Determine the (X, Y) coordinate at the center of the cell enclosing the given text.  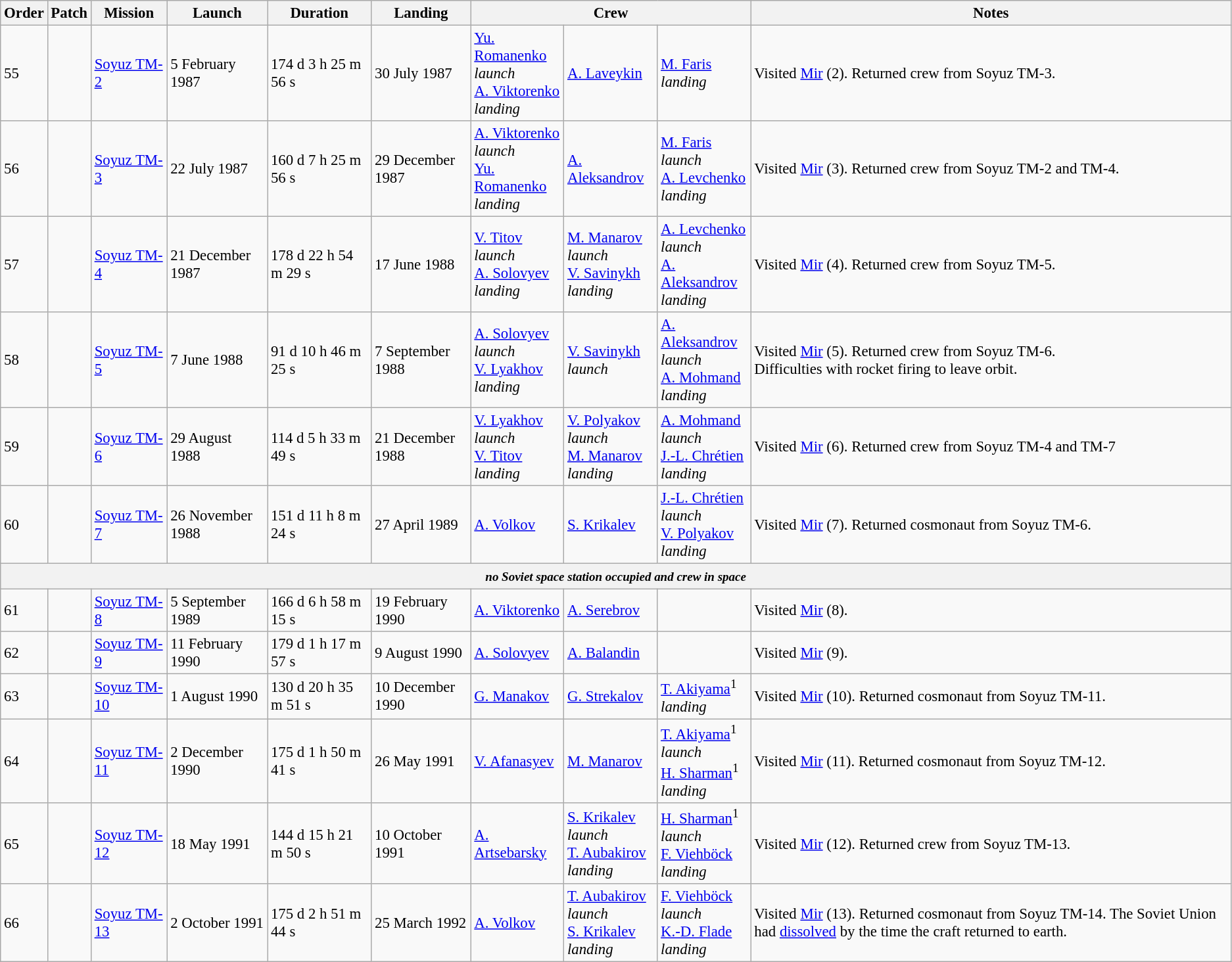
59 (24, 447)
61 (24, 610)
Visited Mir (2). Returned crew from Soyuz TM-3. (991, 74)
9 August 1990 (421, 652)
Soyuz TM-9 (129, 652)
G. Manakov (517, 697)
62 (24, 652)
18 May 1991 (217, 844)
V. Lyakhov launchV. Titov landing (517, 447)
M. Manarov (611, 761)
66 (24, 923)
2 December 1990 (217, 761)
10 October 1991 (421, 844)
160 d 7 h 25 m 56 s (320, 169)
M. Faris landing (704, 74)
T. Akiyama1 launchH. Sharman1 landing (704, 761)
Soyuz TM-2 (129, 74)
65 (24, 844)
V. Afanasyev (517, 761)
Soyuz TM-4 (129, 265)
T. Aubakirov launchS. Krikalev landing (611, 923)
174 d 3 h 25 m 56 s (320, 74)
A. Serebrov (611, 610)
Launch (217, 13)
27 April 1989 (421, 526)
M. Faris launchA. Levchenko landing (704, 169)
Soyuz TM-5 (129, 360)
Visited Mir (7). Returned cosmonaut from Soyuz TM-6. (991, 526)
G. Strekalov (611, 697)
A. Balandin (611, 652)
Visited Mir (11). Returned cosmonaut from Soyuz TM-12. (991, 761)
Soyuz TM-8 (129, 610)
A. Aleksandrov (611, 169)
56 (24, 169)
25 March 1992 (421, 923)
Visited Mir (5). Returned crew from Soyuz TM-6.Difficulties with rocket firing to leave orbit. (991, 360)
Visited Mir (12). Returned crew from Soyuz TM-13. (991, 844)
5 February 1987 (217, 74)
Visited Mir (10). Returned cosmonaut from Soyuz TM-11. (991, 697)
10 December 1990 (421, 697)
M. Manarov launchV. Savinykh landing (611, 265)
17 June 1988 (421, 265)
21 December 1987 (217, 265)
166 d 6 h 58 m 15 s (320, 610)
A. Artsebarsky (517, 844)
Visited Mir (9). (991, 652)
55 (24, 74)
Visited Mir (3). Returned crew from Soyuz TM-2 and TM-4. (991, 169)
60 (24, 526)
A. Solovyev (517, 652)
F. Viehböck launchK.-D. Flade landing (704, 923)
A. Viktorenko launchYu. Romanenko landing (517, 169)
Visited Mir (6). Returned crew from Soyuz TM-4 and TM-7 (991, 447)
175 d 1 h 50 m 41 s (320, 761)
Landing (421, 13)
A. Aleksandrov launchA. Mohmand landing (704, 360)
Visited Mir (8). (991, 610)
Soyuz TM-10 (129, 697)
V. Polyakov launchM. Manarov landing (611, 447)
T. Akiyama1 landing (704, 697)
V. Savinykh launch (611, 360)
26 November 1988 (217, 526)
Patch (69, 13)
22 July 1987 (217, 169)
A. Viktorenko (517, 610)
63 (24, 697)
Duration (320, 13)
Visited Mir (4). Returned crew from Soyuz TM-5. (991, 265)
11 February 1990 (217, 652)
5 September 1989 (217, 610)
H. Sharman1 launchF. Viehböck landing (704, 844)
19 February 1990 (421, 610)
30 July 1987 (421, 74)
Soyuz TM-11 (129, 761)
64 (24, 761)
Soyuz TM-6 (129, 447)
Soyuz TM-13 (129, 923)
Soyuz TM-3 (129, 169)
Visited Mir (13). Returned cosmonaut from Soyuz TM-14. The Soviet Union had dissolved by the time the craft returned to earth. (991, 923)
26 May 1991 (421, 761)
178 d 22 h 54 m 29 s (320, 265)
A. Solovyev launchV. Lyakhov landing (517, 360)
A. Laveykin (611, 74)
58 (24, 360)
Soyuz TM-7 (129, 526)
179 d 1 h 17 m 57 s (320, 652)
144 d 15 h 21 m 50 s (320, 844)
1 August 1990 (217, 697)
29 December 1987 (421, 169)
2 October 1991 (217, 923)
57 (24, 265)
Yu. Romanenko launchA. Viktorenko landing (517, 74)
S. Krikalev (611, 526)
Soyuz TM-12 (129, 844)
V. Titov launchA. Solovyev landing (517, 265)
7 June 1988 (217, 360)
Crew (611, 13)
J.-L. Chrétien launchV. Polyakov landing (704, 526)
Mission (129, 13)
no Soviet space station occupied and crew in space (616, 576)
A. Levchenko launchA. Aleksandrov landing (704, 265)
175 d 2 h 51 m 44 s (320, 923)
7 September 1988 (421, 360)
151 d 11 h 8 m 24 s (320, 526)
S. Krikalev launchT. Aubakirov landing (611, 844)
114 d 5 h 33 m 49 s (320, 447)
Notes (991, 13)
130 d 20 h 35 m 51 s (320, 697)
Order (24, 13)
29 August 1988 (217, 447)
A. Mohmand launchJ.-L. Chrétien landing (704, 447)
91 d 10 h 46 m 25 s (320, 360)
21 December 1988 (421, 447)
